Determine the (X, Y) coordinate at the center of the cell enclosing the given text.  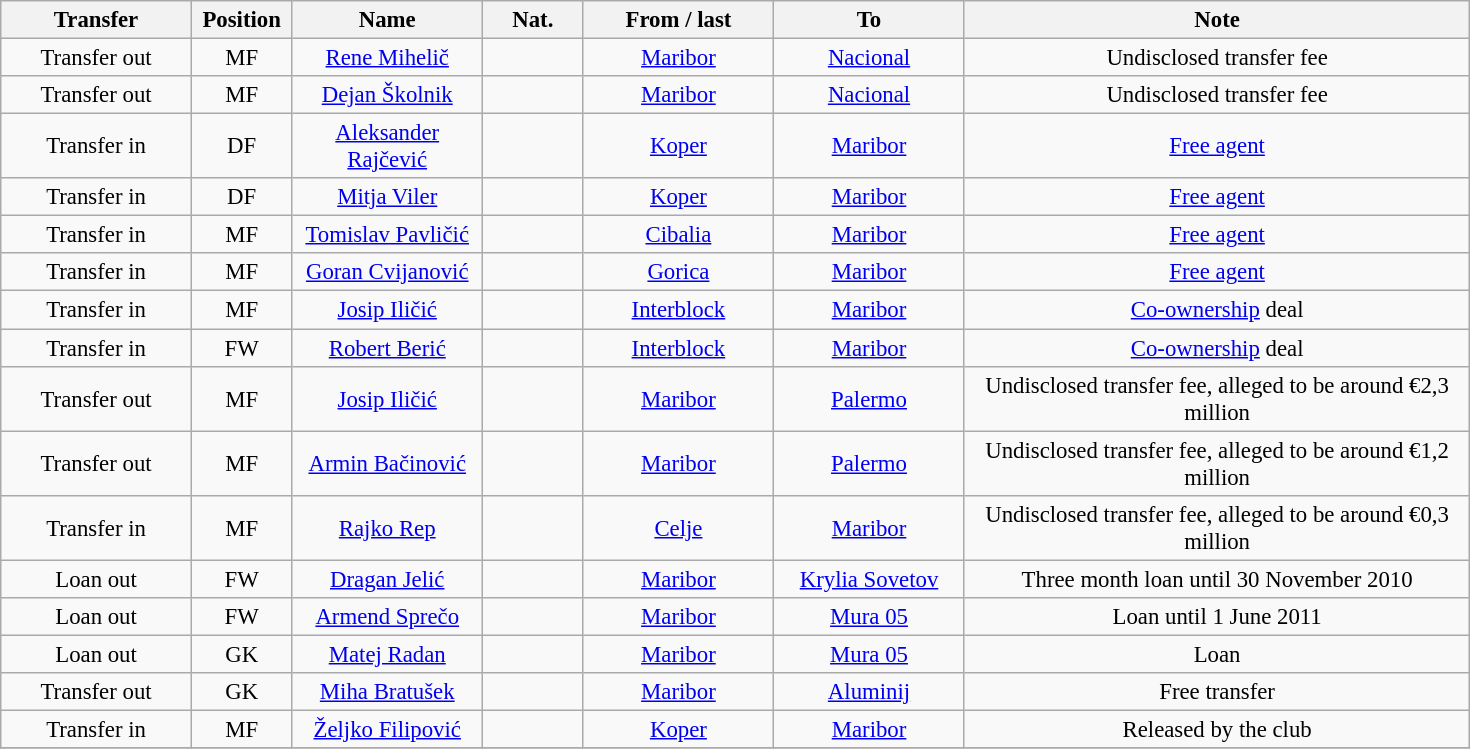
Robert Berić (388, 348)
Tomislav Pavličić (388, 235)
Cibalia (678, 235)
Released by the club (1217, 729)
Goran Cvijanović (388, 273)
To (870, 20)
Loan (1217, 654)
Free transfer (1217, 692)
Dejan Školnik (388, 95)
Three month loan until 30 November 2010 (1217, 579)
Rajko Rep (388, 528)
Matej Radan (388, 654)
Armend Sprečo (388, 617)
Undisclosed transfer fee, alleged to be around €1,2 million (1217, 464)
Transfer (96, 20)
Rene Mihelič (388, 58)
Željko Filipović (388, 729)
Name (388, 20)
Miha Bratušek (388, 692)
Undisclosed transfer fee, alleged to be around €2,3 million (1217, 398)
Gorica (678, 273)
Celje (678, 528)
Aleksander Rajčević (388, 146)
Mitja Viler (388, 197)
Nat. (534, 20)
Undisclosed transfer fee, alleged to be around €0,3 million (1217, 528)
Note (1217, 20)
Aluminij (870, 692)
Dragan Jelić (388, 579)
Position (242, 20)
Krylia Sovetov (870, 579)
From / last (678, 20)
Armin Bačinović (388, 464)
Loan until 1 June 2011 (1217, 617)
